For the text-containing cell, return its midpoint in [X, Y] coordinate format. 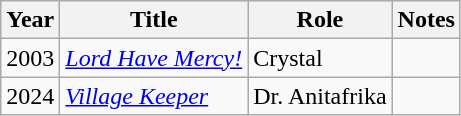
2024 [30, 96]
Crystal [320, 58]
Notes [426, 20]
2003 [30, 58]
Lord Have Mercy! [154, 58]
Village Keeper [154, 96]
Title [154, 20]
Dr. Anitafrika [320, 96]
Year [30, 20]
Role [320, 20]
